Determine the [X, Y] coordinate at the center of the cell enclosing the given text.  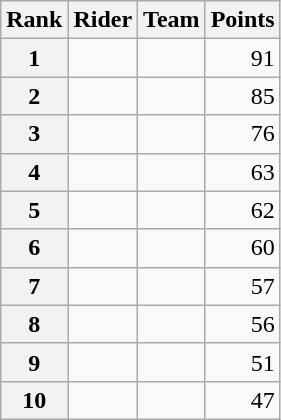
76 [242, 134]
1 [34, 58]
57 [242, 286]
Team [172, 20]
47 [242, 400]
60 [242, 248]
5 [34, 210]
9 [34, 362]
2 [34, 96]
56 [242, 324]
8 [34, 324]
6 [34, 248]
85 [242, 96]
Rank [34, 20]
3 [34, 134]
10 [34, 400]
62 [242, 210]
7 [34, 286]
4 [34, 172]
Rider [103, 20]
Points [242, 20]
63 [242, 172]
91 [242, 58]
51 [242, 362]
